Determine the [x, y] coordinate at the center of the cell enclosing the given text.  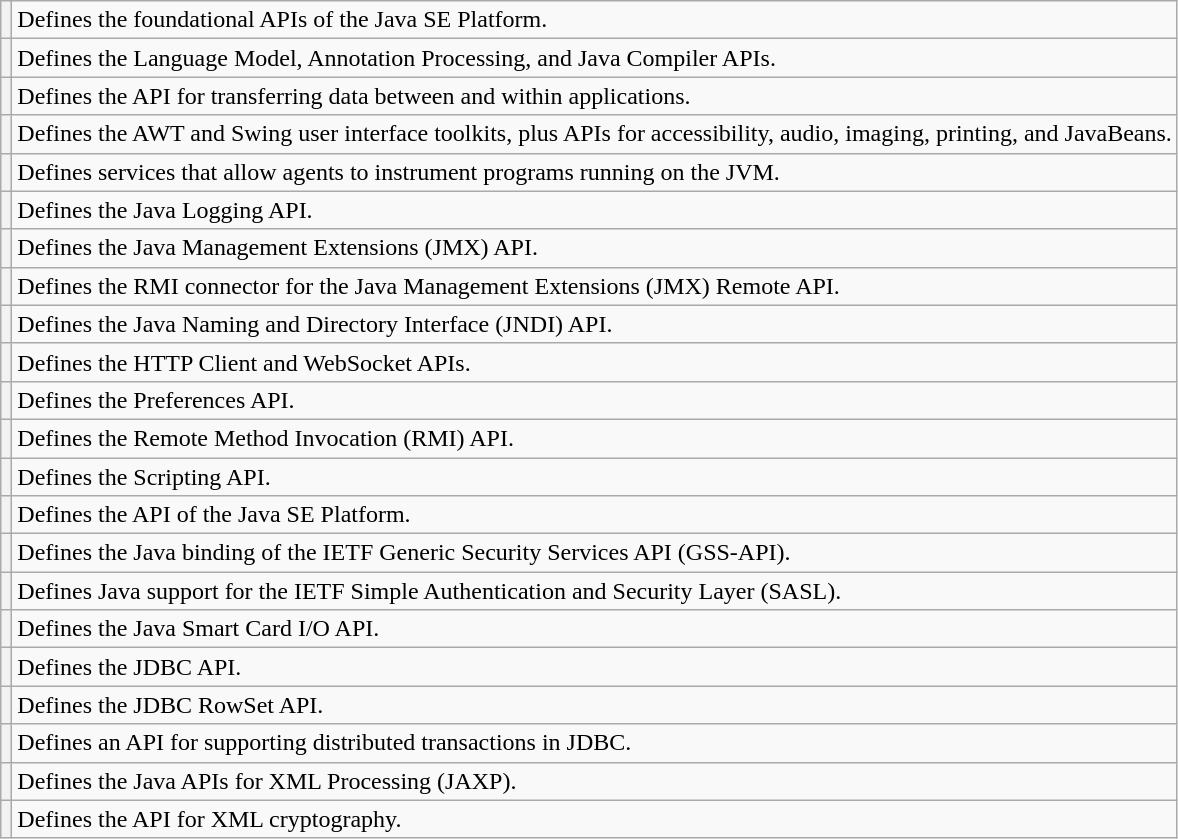
Defines Java support for the IETF Simple Authentication and Security Layer (SASL). [595, 591]
Defines the JDBC API. [595, 667]
Defines services that allow agents to instrument programs running on the JVM. [595, 172]
Defines the Scripting API. [595, 477]
Defines an API for supporting distributed transactions in JDBC. [595, 743]
Defines the Java Naming and Directory Interface (JNDI) API. [595, 324]
Defines the RMI connector for the Java Management Extensions (JMX) Remote API. [595, 286]
Defines the foundational APIs of the Java SE Platform. [595, 20]
Defines the API for transferring data between and within applications. [595, 96]
Defines the Preferences API. [595, 400]
Defines the JDBC RowSet API. [595, 705]
Defines the Java Logging API. [595, 210]
Defines the AWT and Swing user interface toolkits, plus APIs for accessibility, audio, imaging, printing, and JavaBeans. [595, 134]
Defines the API of the Java SE Platform. [595, 515]
Defines the HTTP Client and WebSocket APIs. [595, 362]
Defines the Language Model, Annotation Processing, and Java Compiler APIs. [595, 58]
Defines the Remote Method Invocation (RMI) API. [595, 438]
Defines the Java APIs for XML Processing (JAXP). [595, 781]
Defines the Java binding of the IETF Generic Security Services API (GSS-API). [595, 553]
Defines the Java Management Extensions (JMX) API. [595, 248]
Defines the API for XML cryptography. [595, 819]
Defines the Java Smart Card I/O API. [595, 629]
